Extract the (x, y) coordinate from the center of the cell holding the provided text.  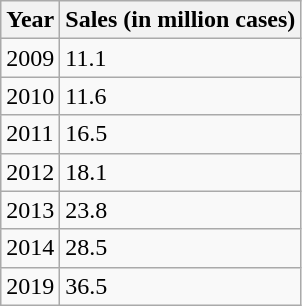
18.1 (180, 172)
11.1 (180, 58)
2011 (30, 134)
28.5 (180, 248)
2012 (30, 172)
Year (30, 20)
2010 (30, 96)
16.5 (180, 134)
23.8 (180, 210)
2014 (30, 248)
2009 (30, 58)
2019 (30, 286)
Sales (in million cases) (180, 20)
36.5 (180, 286)
2013 (30, 210)
11.6 (180, 96)
